Detect which cell encompasses the target text, then output its [x, y] center coordinate. 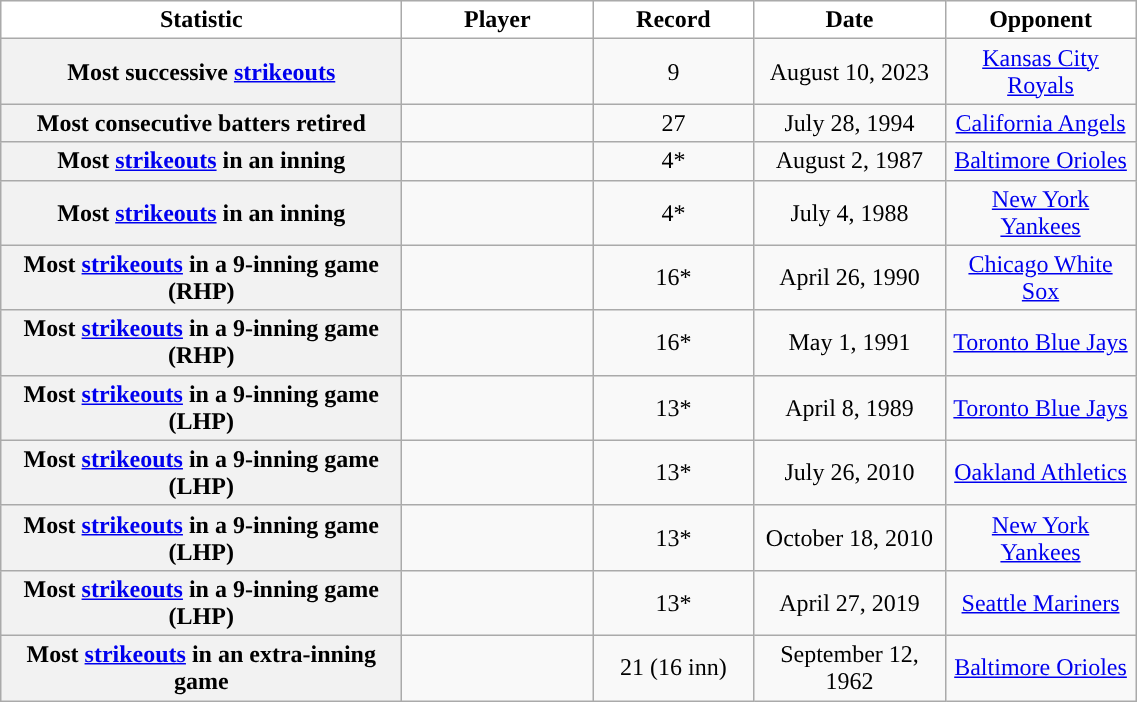
July 28, 1994 [850, 123]
21 (16 inn) [674, 668]
Kansas City Royals [1040, 72]
Chicago White Sox [1040, 278]
Oakland Athletics [1040, 472]
Seattle Mariners [1040, 602]
May 1, 1991 [850, 342]
Most successive strikeouts [202, 72]
July 26, 2010 [850, 472]
April 8, 1989 [850, 408]
Most consecutive batters retired [202, 123]
Opponent [1040, 20]
August 10, 2023 [850, 72]
27 [674, 123]
October 18, 2010 [850, 538]
Most strikeouts in an extra-inning game [202, 668]
California Angels [1040, 123]
April 26, 1990 [850, 278]
Player [498, 20]
September 12, 1962 [850, 668]
Record [674, 20]
Statistic [202, 20]
August 2, 1987 [850, 161]
April 27, 2019 [850, 602]
Date [850, 20]
July 4, 1988 [850, 212]
9 [674, 72]
